Search for the cell housing the specified text and yield its [X, Y] center coordinate. 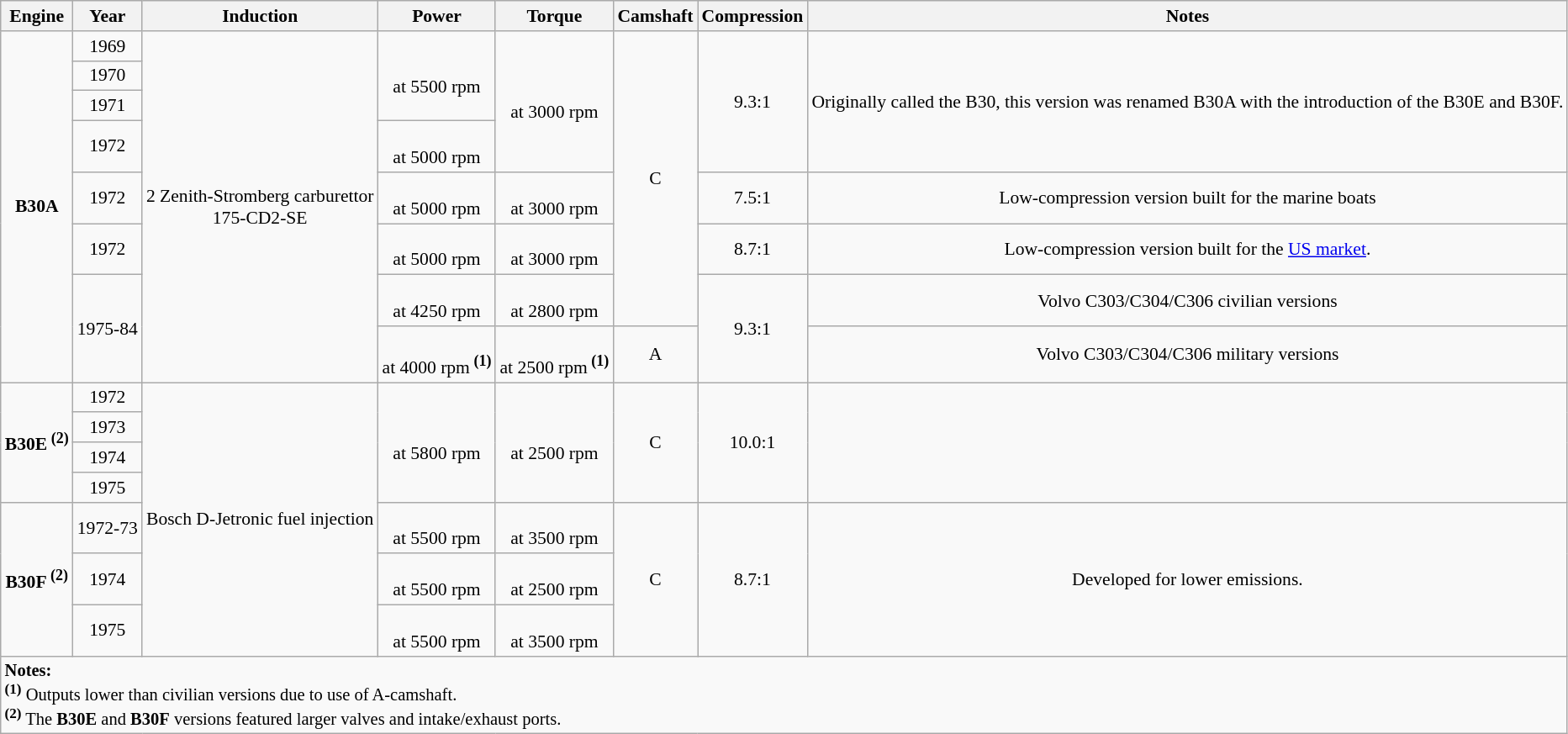
Camshaft [655, 16]
B30F (2) [37, 578]
Compression [753, 16]
Volvo C303/C304/C306 civilian versions [1187, 301]
B30A [37, 207]
at 5800 rpm [437, 442]
1972-73 [108, 528]
Power [437, 16]
at 2500 rpm (1) [554, 355]
at 4250 rpm [437, 301]
Torque [554, 16]
1969 [108, 46]
2 Zenith-Stromberg carburettor175-CD2-SE [261, 207]
Bosch D-Jetronic fuel injection [261, 520]
A [655, 355]
1970 [108, 76]
Notes [1187, 16]
10.0:1 [753, 442]
1973 [108, 428]
at 4000 rpm (1) [437, 355]
Engine [37, 16]
Originally called the B30, this version was renamed B30A with the introduction of the B30E and B30F. [1187, 102]
Low-compression version built for the US market. [1187, 249]
1975-84 [108, 329]
Developed for lower emissions. [1187, 578]
Low-compression version built for the marine boats [1187, 198]
7.5:1 [753, 198]
at 2800 rpm [554, 301]
Induction [261, 16]
Year [108, 16]
B30E (2) [37, 442]
1971 [108, 106]
Volvo C303/C304/C306 military versions [1187, 355]
